Return [X, Y] of the center of cell containing provided text 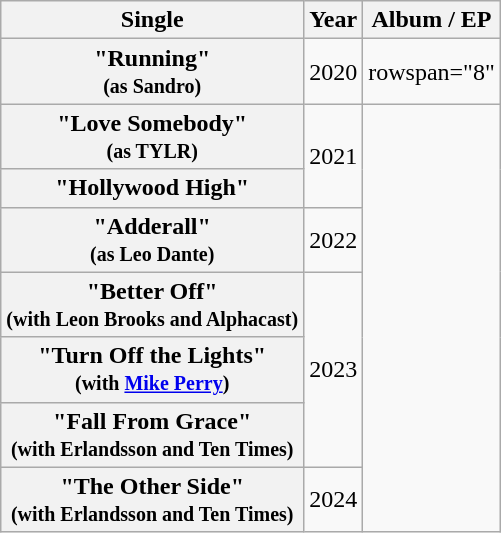
"Love Somebody"(as TYLR) [152, 136]
Single [152, 20]
"Running"(as Sandro) [152, 72]
"Turn Off the Lights"(with Mike Perry) [152, 370]
Album / EP [432, 20]
"The Other Side"(with Erlandsson and Ten Times) [152, 500]
Year [334, 20]
"Hollywood High" [152, 188]
"Adderall"(as Leo Dante) [152, 240]
rowspan="8" [432, 72]
2020 [334, 72]
2022 [334, 240]
"Fall From Grace"(with Erlandsson and Ten Times) [152, 434]
2023 [334, 370]
2021 [334, 156]
"Better Off"(with Leon Brooks and Alphacast) [152, 304]
2024 [334, 500]
